Capture the cell that displays the provided text and extract its (x, y) central coordinate. 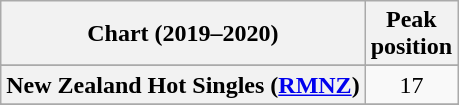
17 (411, 85)
New Zealand Hot Singles (RMNZ) (183, 85)
Peakposition (411, 34)
Chart (2019–2020) (183, 34)
